Return the (x, y) coordinate for the center point of the cell that contains the specified text.  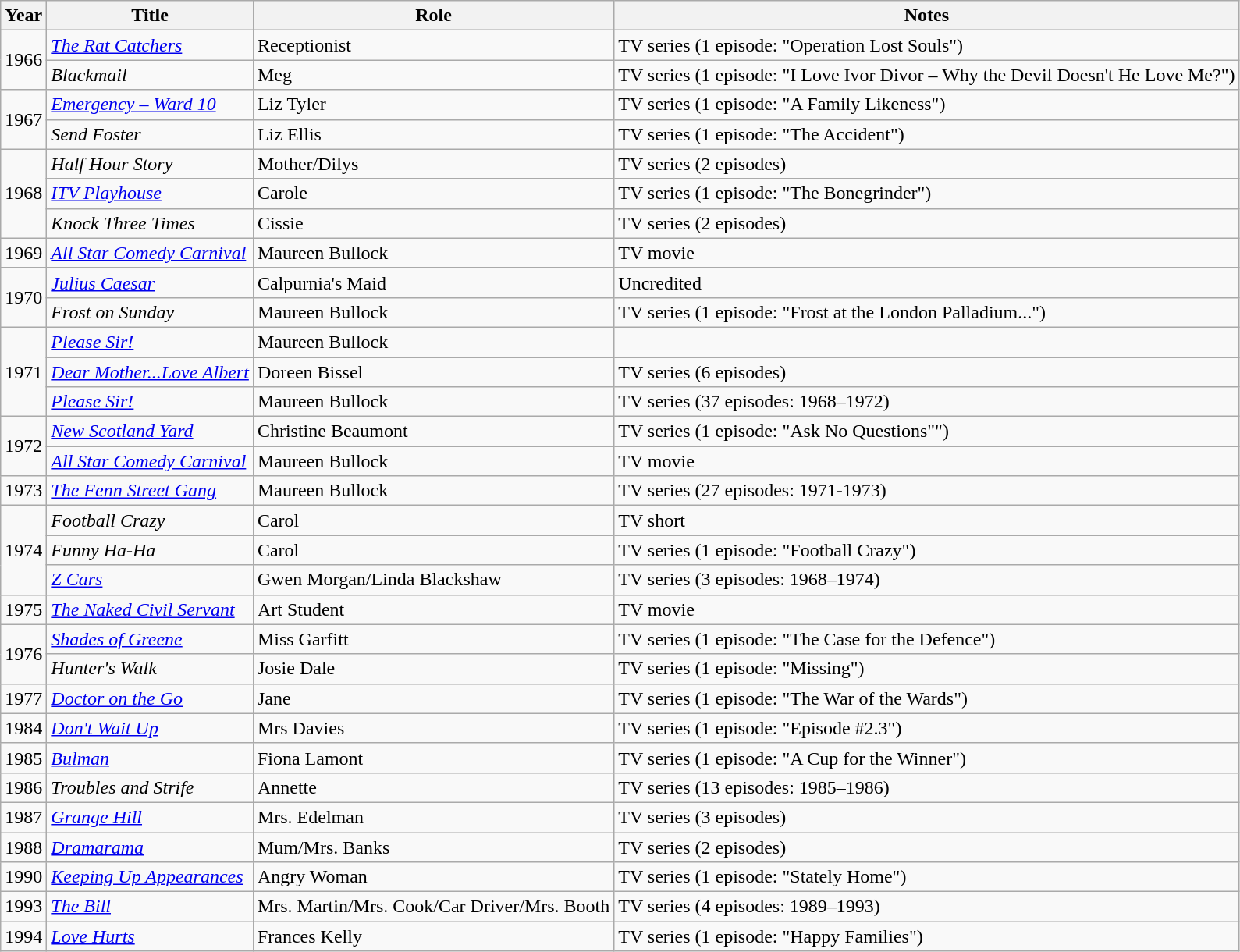
Z Cars (150, 580)
1985 (23, 758)
TV series (3 episodes) (927, 817)
Mrs. Martin/Mrs. Cook/Car Driver/Mrs. Booth (433, 907)
1977 (23, 698)
The Fenn Street Gang (150, 491)
1988 (23, 847)
Fiona Lamont (433, 758)
TV short (927, 520)
TV series (1 episode: "A Cup for the Winner") (927, 758)
1990 (23, 877)
Gwen Morgan/Linda Blackshaw (433, 580)
New Scotland Yard (150, 432)
1994 (23, 936)
1966 (23, 60)
1971 (23, 371)
Notes (927, 16)
Julius Caesar (150, 282)
1986 (23, 787)
1968 (23, 194)
Role (433, 16)
Doreen Bissel (433, 372)
Knock Three Times (150, 223)
Liz Ellis (433, 134)
TV series (1 episode: "Frost at the London Palladium...") (927, 312)
Dramarama (150, 847)
TV series (1 episode: "Missing") (927, 669)
Annette (433, 787)
Shades of Greene (150, 639)
Cissie (433, 223)
Blackmail (150, 75)
Keeping Up Appearances (150, 877)
Carole (433, 194)
Mrs Davies (433, 728)
Funny Ha-Ha (150, 550)
Football Crazy (150, 520)
Receptionist (433, 45)
TV series (1 episode: "I Love Ivor Divor – Why the Devil Doesn't He Love Me?") (927, 75)
The Rat Catchers (150, 45)
Frost on Sunday (150, 312)
Angry Woman (433, 877)
Emergency – Ward 10 (150, 105)
1973 (23, 491)
Christine Beaumont (433, 432)
1976 (23, 654)
1972 (23, 446)
1975 (23, 609)
TV series (6 episodes) (927, 372)
Dear Mother...Love Albert (150, 372)
1970 (23, 297)
Meg (433, 75)
Jane (433, 698)
TV series (37 episodes: 1968–1972) (927, 402)
Mum/Mrs. Banks (433, 847)
TV series (3 episodes: 1968–1974) (927, 580)
Half Hour Story (150, 164)
Hunter's Walk (150, 669)
Send Foster (150, 134)
1967 (23, 119)
TV series (1 episode: "Football Crazy") (927, 550)
Bulman (150, 758)
1993 (23, 907)
TV series (27 episodes: 1971-1973) (927, 491)
TV series (13 episodes: 1985–1986) (927, 787)
Doctor on the Go (150, 698)
Troubles and Strife (150, 787)
The Bill (150, 907)
TV series (1 episode: "The War of the Wards") (927, 698)
TV series (1 episode: "Ask No Questions"") (927, 432)
Miss Garfitt (433, 639)
TV series (1 episode: "Stately Home") (927, 877)
TV series (1 episode: "The Accident") (927, 134)
Love Hurts (150, 936)
Liz Tyler (433, 105)
1987 (23, 817)
Mrs. Edelman (433, 817)
TV series (1 episode: "Episode #2.3") (927, 728)
TV series (1 episode: "Happy Families") (927, 936)
1969 (23, 253)
TV series (1 episode: "Operation Lost Souls") (927, 45)
Art Student (433, 609)
Year (23, 16)
Grange Hill (150, 817)
TV series (1 episode: "The Bonegrinder") (927, 194)
Don't Wait Up (150, 728)
Frances Kelly (433, 936)
Calpurnia's Maid (433, 282)
ITV Playhouse (150, 194)
TV series (4 episodes: 1989–1993) (927, 907)
Mother/Dilys (433, 164)
The Naked Civil Servant (150, 609)
1974 (23, 550)
1984 (23, 728)
TV series (1 episode: "A Family Likeness") (927, 105)
Uncredited (927, 282)
TV series (1 episode: "The Case for the Defence") (927, 639)
Title (150, 16)
Josie Dale (433, 669)
